Find where the given text appears and provide that cell's center as (X, Y) coordinate. 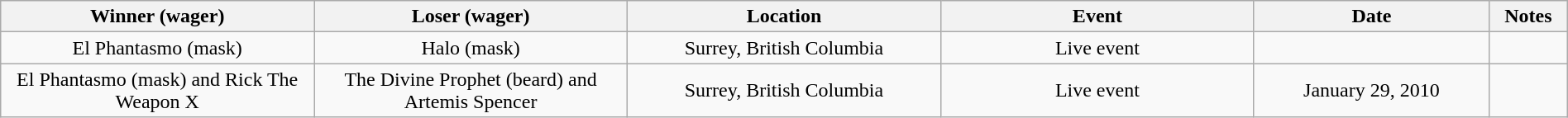
Location (784, 17)
Winner (wager) (157, 17)
El Phantasmo (mask) and Rick The Weapon X (157, 91)
Halo (mask) (471, 48)
The Divine Prophet (beard) and Artemis Spencer (471, 91)
Event (1097, 17)
Loser (wager) (471, 17)
Notes (1528, 17)
Date (1371, 17)
El Phantasmo (mask) (157, 48)
January 29, 2010 (1371, 91)
